Return the (x, y) coordinate for the center point of the cell that contains the specified text.  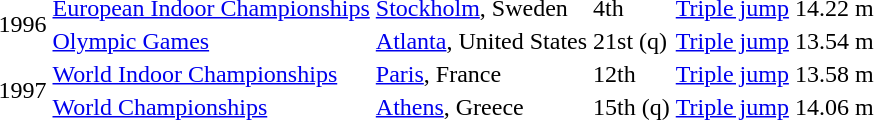
Olympic Games (211, 41)
21st (q) (632, 41)
World Indoor Championships (211, 74)
Atlanta, United States (481, 41)
Paris, France (481, 74)
12th (632, 74)
